From the cell containing the given text, extract its center point as (x, y) coordinate. 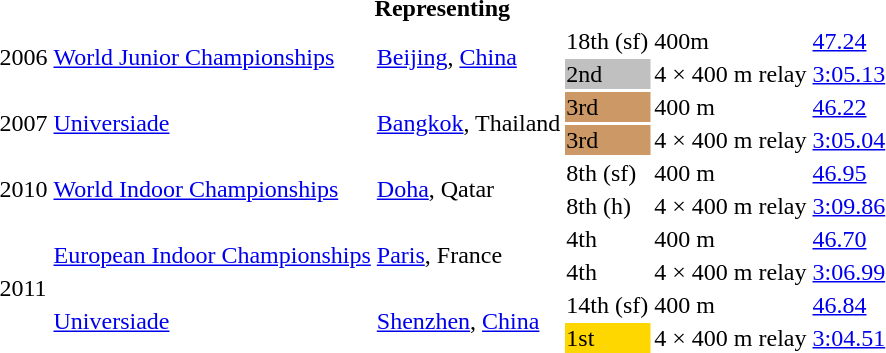
European Indoor Championships (212, 256)
8th (h) (608, 206)
1st (608, 338)
Doha, Qatar (468, 190)
Beijing, China (468, 58)
World Indoor Championships (212, 190)
World Junior Championships (212, 58)
Bangkok, Thailand (468, 124)
400m (730, 41)
8th (sf) (608, 173)
2nd (608, 74)
Paris, France (468, 256)
Shenzhen, China (468, 322)
14th (sf) (608, 305)
18th (sf) (608, 41)
